Identify which cell holds the provided text, then report its [x, y] central coordinate. 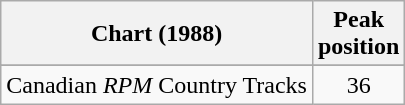
Peakposition [358, 34]
Chart (1988) [157, 34]
36 [358, 85]
Canadian RPM Country Tracks [157, 85]
